Extract the [X, Y] coordinate from the center of the cell holding the provided text.  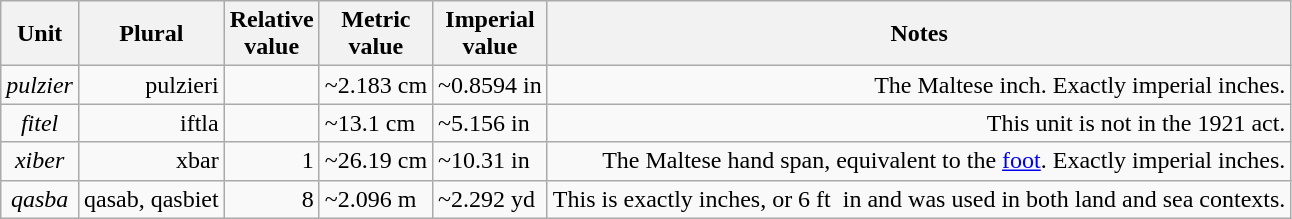
~10.31 in [490, 161]
Plural [151, 34]
~0.8594 in [490, 85]
This unit is not in the 1921 act. [919, 123]
Relativevalue [272, 34]
The Maltese hand span, equivalent to the foot. Exactly imperial inches. [919, 161]
Imperialvalue [490, 34]
Notes [919, 34]
1 [272, 161]
~2.096 m [376, 199]
~26.19 cm [376, 161]
This is exactly inches, or 6 ft in and was used in both land and sea contexts. [919, 199]
~13.1 cm [376, 123]
~2.292 yd [490, 199]
pulzieri [151, 85]
xiber [40, 161]
xbar [151, 161]
qasab, qasbiet [151, 199]
pulzier [40, 85]
iftla [151, 123]
qasba [40, 199]
Metricvalue [376, 34]
~2.183 cm [376, 85]
The Maltese inch. Exactly imperial inches. [919, 85]
~5.156 in [490, 123]
8 [272, 199]
fitel [40, 123]
Unit [40, 34]
